Capture the cell that displays the provided text and extract its [X, Y] central coordinate. 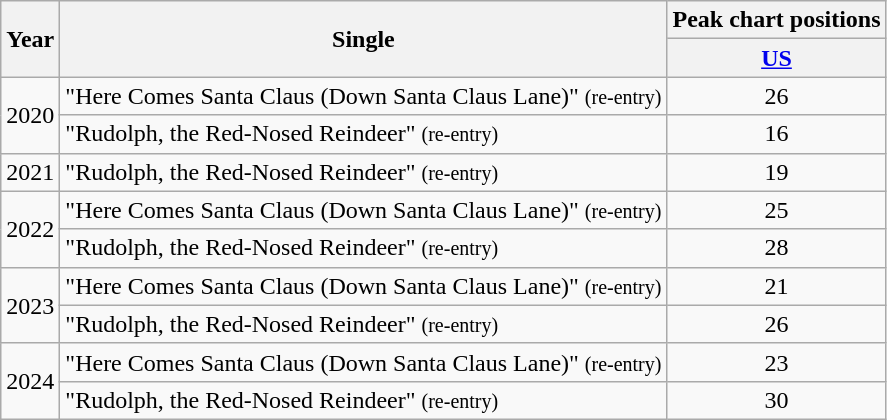
2022 [30, 229]
19 [776, 172]
Single [364, 39]
23 [776, 362]
21 [776, 286]
US [776, 58]
Year [30, 39]
25 [776, 210]
2021 [30, 172]
28 [776, 248]
2023 [30, 305]
16 [776, 134]
30 [776, 400]
2024 [30, 381]
2020 [30, 115]
Peak chart positions [776, 20]
